Return the (x, y) coordinate for the center point of the cell that contains the specified text.  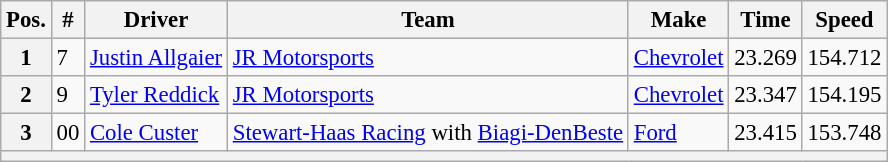
154.195 (844, 95)
9 (68, 95)
154.712 (844, 58)
Time (766, 20)
23.269 (766, 58)
Justin Allgaier (156, 58)
23.415 (766, 133)
Cole Custer (156, 133)
Driver (156, 20)
Stewart-Haas Racing with Biagi-DenBeste (428, 133)
Make (678, 20)
Pos. (26, 20)
Ford (678, 133)
Team (428, 20)
1 (26, 58)
7 (68, 58)
3 (26, 133)
Speed (844, 20)
# (68, 20)
00 (68, 133)
2 (26, 95)
153.748 (844, 133)
23.347 (766, 95)
Tyler Reddick (156, 95)
